Determine the (x, y) coordinate at the center of the cell enclosing the given text.  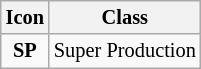
Super Production (125, 51)
SP (25, 51)
Icon (25, 17)
Class (125, 17)
